Find where the given text appears and provide that cell's center as [X, Y] coordinate. 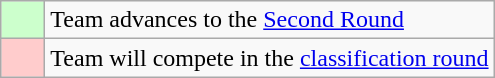
Team will compete in the classification round [270, 58]
Team advances to the Second Round [270, 20]
